Pinpoint the cell where the given text exists, returning its (X, Y) midpoint coordinate. 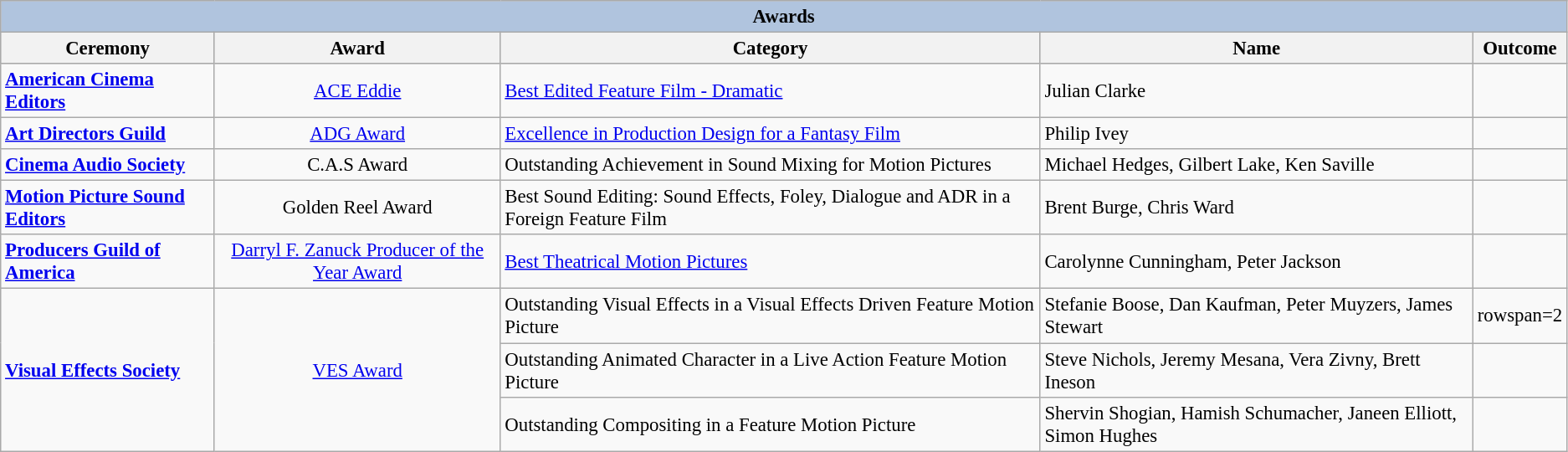
Awards (784, 17)
Motion Picture Sound Editors (108, 208)
Best Theatrical Motion Pictures (770, 261)
Producers Guild of America (108, 261)
Best Sound Editing: Sound Effects, Foley, Dialogue and ADR in a Foreign Feature Film (770, 208)
Excellence in Production Design for a Fantasy Film (770, 134)
Carolynne Cunningham, Peter Jackson (1257, 261)
Art Directors Guild (108, 134)
Philip Ivey (1257, 134)
Best Edited Feature Film - Dramatic (770, 90)
Ceremony (108, 49)
Outstanding Compositing in a Feature Motion Picture (770, 424)
Visual Effects Society (108, 370)
ADG Award (357, 134)
Michael Hedges, Gilbert Lake, Ken Saville (1257, 165)
Outstanding Achievement in Sound Mixing for Motion Pictures (770, 165)
Cinema Audio Society (108, 165)
Stefanie Boose, Dan Kaufman, Peter Muyzers, James Stewart (1257, 316)
C.A.S Award (357, 165)
Award (357, 49)
Category (770, 49)
Golden Reel Award (357, 208)
Julian Clarke (1257, 90)
Name (1257, 49)
rowspan=2 (1519, 316)
Brent Burge, Chris Ward (1257, 208)
Shervin Shogian, Hamish Schumacher, Janeen Elliott, Simon Hughes (1257, 424)
VES Award (357, 370)
Outcome (1519, 49)
ACE Eddie (357, 90)
Outstanding Visual Effects in a Visual Effects Driven Feature Motion Picture (770, 316)
Outstanding Animated Character in a Live Action Feature Motion Picture (770, 370)
American Cinema Editors (108, 90)
Steve Nichols, Jeremy Mesana, Vera Zivny, Brett Ineson (1257, 370)
Darryl F. Zanuck Producer of the Year Award (357, 261)
